Search for the cell housing the specified text and yield its (X, Y) center coordinate. 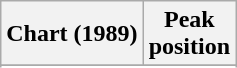
Peakposition (189, 34)
Chart (1989) (72, 34)
